Identify which cell holds the provided text, then report its [X, Y] central coordinate. 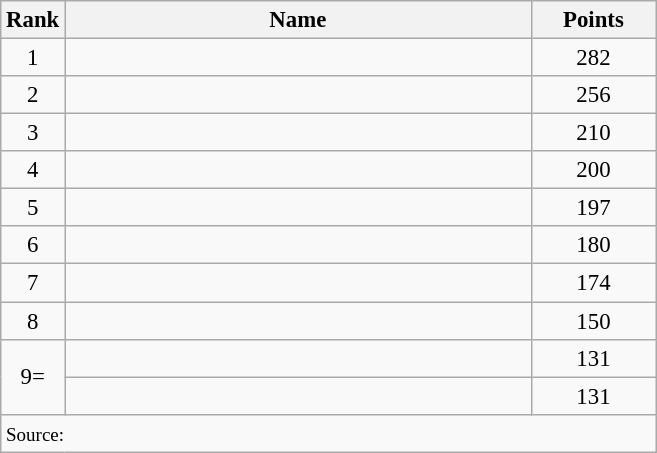
Name [298, 20]
174 [594, 283]
Source: [328, 433]
Points [594, 20]
2 [33, 95]
Rank [33, 20]
197 [594, 208]
200 [594, 170]
282 [594, 58]
8 [33, 321]
5 [33, 208]
210 [594, 133]
6 [33, 245]
3 [33, 133]
180 [594, 245]
1 [33, 58]
7 [33, 283]
150 [594, 321]
4 [33, 170]
256 [594, 95]
9= [33, 376]
